Scan for the cell matching the given text and deliver its [x, y] coordinate at center. 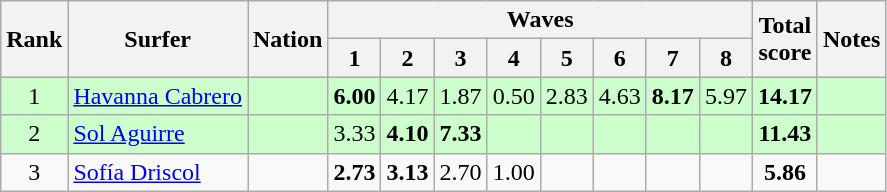
0.50 [514, 96]
5.86 [784, 172]
Sofía Driscol [158, 172]
7 [672, 58]
Totalscore [784, 39]
4.10 [408, 134]
Surfer [158, 39]
8.17 [672, 96]
1.87 [460, 96]
5 [566, 58]
7.33 [460, 134]
8 [726, 58]
2.73 [354, 172]
Waves [540, 20]
5.97 [726, 96]
6.00 [354, 96]
Rank [34, 39]
4 [514, 58]
2.70 [460, 172]
Notes [851, 39]
14.17 [784, 96]
6 [620, 58]
3.33 [354, 134]
11.43 [784, 134]
2.83 [566, 96]
4.17 [408, 96]
Nation [288, 39]
Havanna Cabrero [158, 96]
3.13 [408, 172]
1.00 [514, 172]
Sol Aguirre [158, 134]
4.63 [620, 96]
